Capture the cell that displays the provided text and extract its (X, Y) central coordinate. 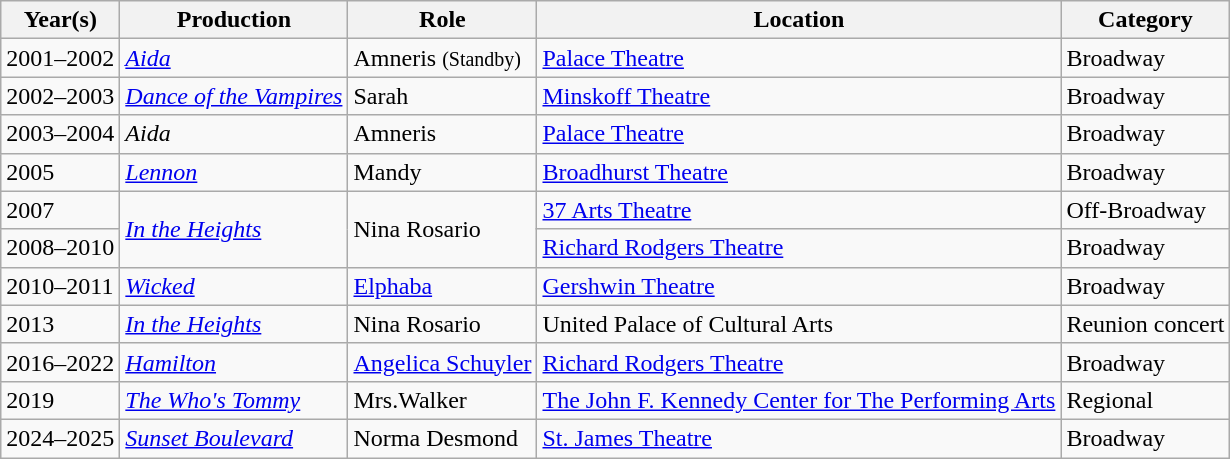
2019 (60, 400)
2005 (60, 172)
2016–2022 (60, 362)
Broadhurst Theatre (799, 172)
Wicked (234, 286)
Amneris (Standby) (442, 58)
Sarah (442, 96)
Angelica Schuyler (442, 362)
Reunion concert (1146, 324)
Norma Desmond (442, 438)
Elphaba (442, 286)
2001–2002 (60, 58)
2024–2025 (60, 438)
37 Arts Theatre (799, 210)
St. James Theatre (799, 438)
Location (799, 20)
2007 (60, 210)
Category (1146, 20)
Role (442, 20)
United Palace of Cultural Arts (799, 324)
Mrs.Walker (442, 400)
Regional (1146, 400)
2008–2010 (60, 248)
Off-Broadway (1146, 210)
Gershwin Theatre (799, 286)
Minskoff Theatre (799, 96)
Lennon (234, 172)
Hamilton (234, 362)
2003–2004 (60, 134)
2002–2003 (60, 96)
Sunset Boulevard (234, 438)
2013 (60, 324)
2010–2011 (60, 286)
Dance of the Vampires (234, 96)
Mandy (442, 172)
Year(s) (60, 20)
Production (234, 20)
Amneris (442, 134)
The John F. Kennedy Center for The Performing Arts (799, 400)
The Who's Tommy (234, 400)
